Scan for the cell matching the given text and deliver its (x, y) coordinate at center. 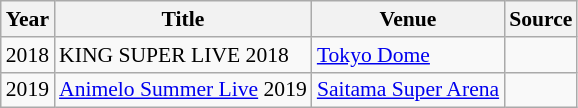
2018 (28, 55)
Saitama Super Arena (408, 90)
Source (540, 19)
KING SUPER LIVE 2018 (183, 55)
Tokyo Dome (408, 55)
Venue (408, 19)
Title (183, 19)
2019 (28, 90)
Animelo Summer Live 2019 (183, 90)
Year (28, 19)
